Pinpoint the cell where the given text exists, returning its (X, Y) midpoint coordinate. 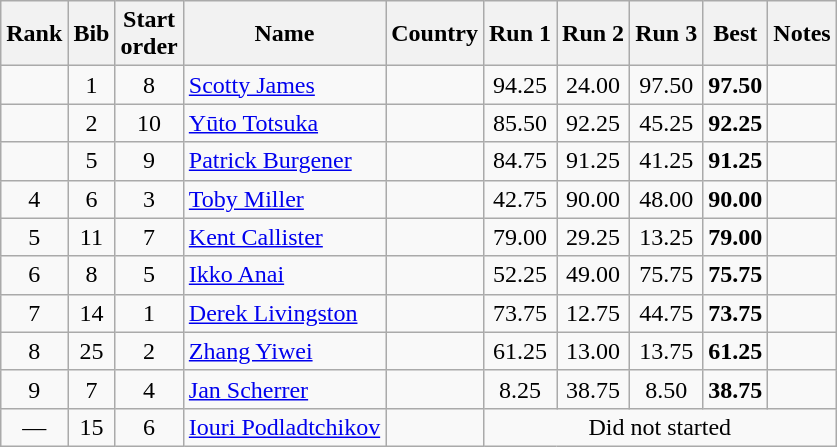
52.25 (520, 275)
13.75 (666, 351)
Toby Miller (284, 199)
Patrick Burgener (284, 161)
Country (435, 34)
Bib (92, 34)
Iouri Podladtchikov (284, 427)
Scotty James (284, 85)
84.75 (520, 161)
48.00 (666, 199)
29.25 (594, 237)
8.25 (520, 389)
Startorder (149, 34)
Kent Callister (284, 237)
45.25 (666, 123)
11 (92, 237)
Zhang Yiwei (284, 351)
44.75 (666, 313)
13.00 (594, 351)
3 (149, 199)
Ikko Anai (284, 275)
13.25 (666, 237)
14 (92, 313)
12.75 (594, 313)
41.25 (666, 161)
Run 2 (594, 34)
Run 3 (666, 34)
10 (149, 123)
24.00 (594, 85)
85.50 (520, 123)
Run 1 (520, 34)
Derek Livingston (284, 313)
Best (736, 34)
25 (92, 351)
Did not started (660, 427)
49.00 (594, 275)
8.50 (666, 389)
Yūto Totsuka (284, 123)
15 (92, 427)
Rank (34, 34)
94.25 (520, 85)
Name (284, 34)
Jan Scherrer (284, 389)
Notes (802, 34)
— (34, 427)
42.75 (520, 199)
